Pinpoint the cell where the given text exists, returning its [X, Y] midpoint coordinate. 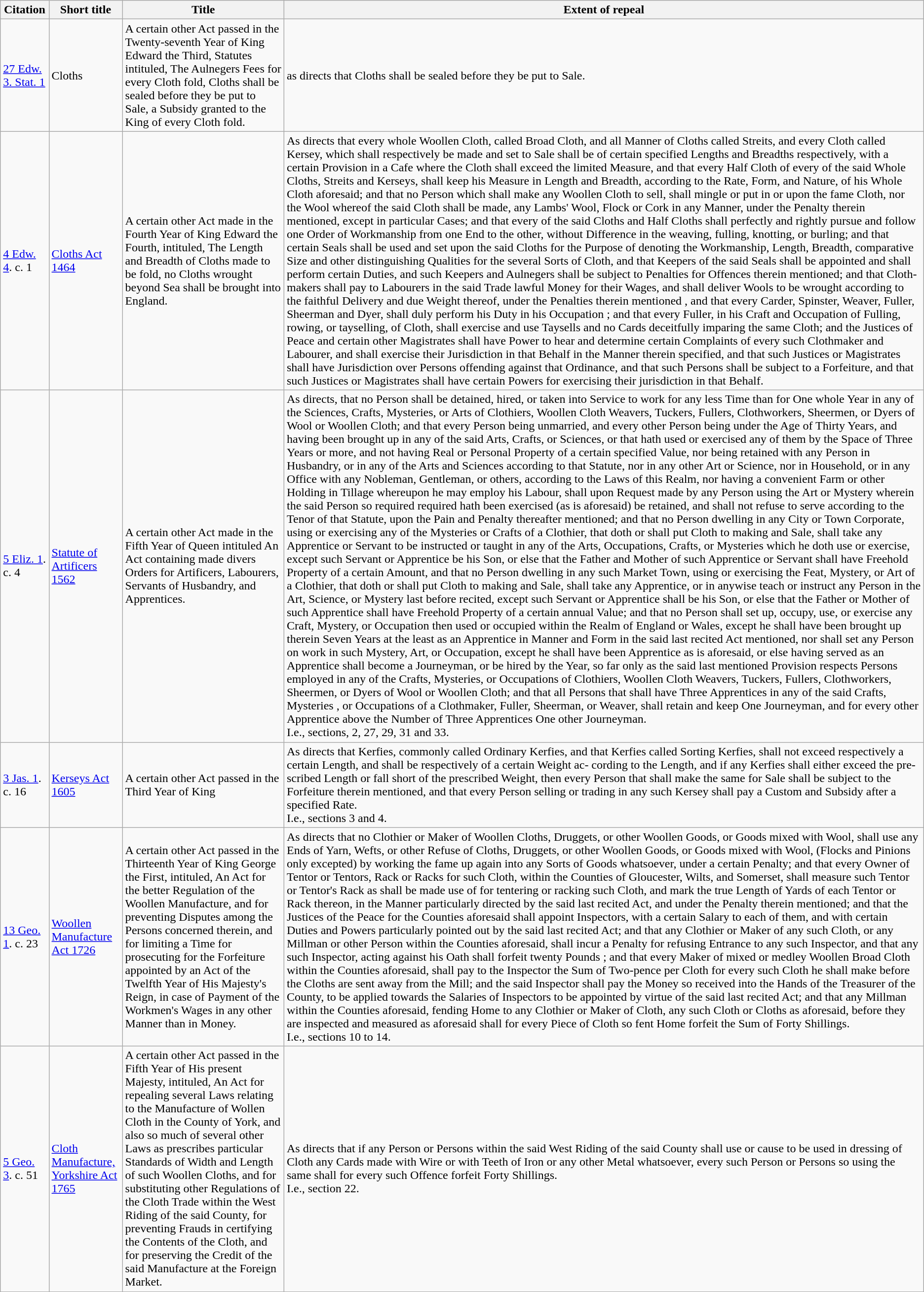
4 Edw. 4. c. 1 [25, 261]
Woollen Manufacture Act 1726 [86, 937]
Kerseys Act 1605 [86, 785]
Citation [25, 10]
27 Edw. 3. Stat. 1 [25, 75]
Cloths [86, 75]
3 Jas. 1. c. 16 [25, 785]
A certain other Act passed in the Third Year of King [203, 785]
Extent of repeal [604, 10]
Cloths Act 1464 [86, 261]
Short title [86, 10]
5 Geo. 3. c. 51 [25, 1169]
Cloth Manufacture, Yorkshire Act 1765 [86, 1169]
Title [203, 10]
Statute of Artificers 1562 [86, 566]
as directs that Cloths shall be sealed before they be put to Sale. [604, 75]
13 Geo. 1. c. 23 [25, 937]
5 Eliz. 1. c. 4 [25, 566]
